Scan for the cell matching the given text and deliver its [x, y] coordinate at center. 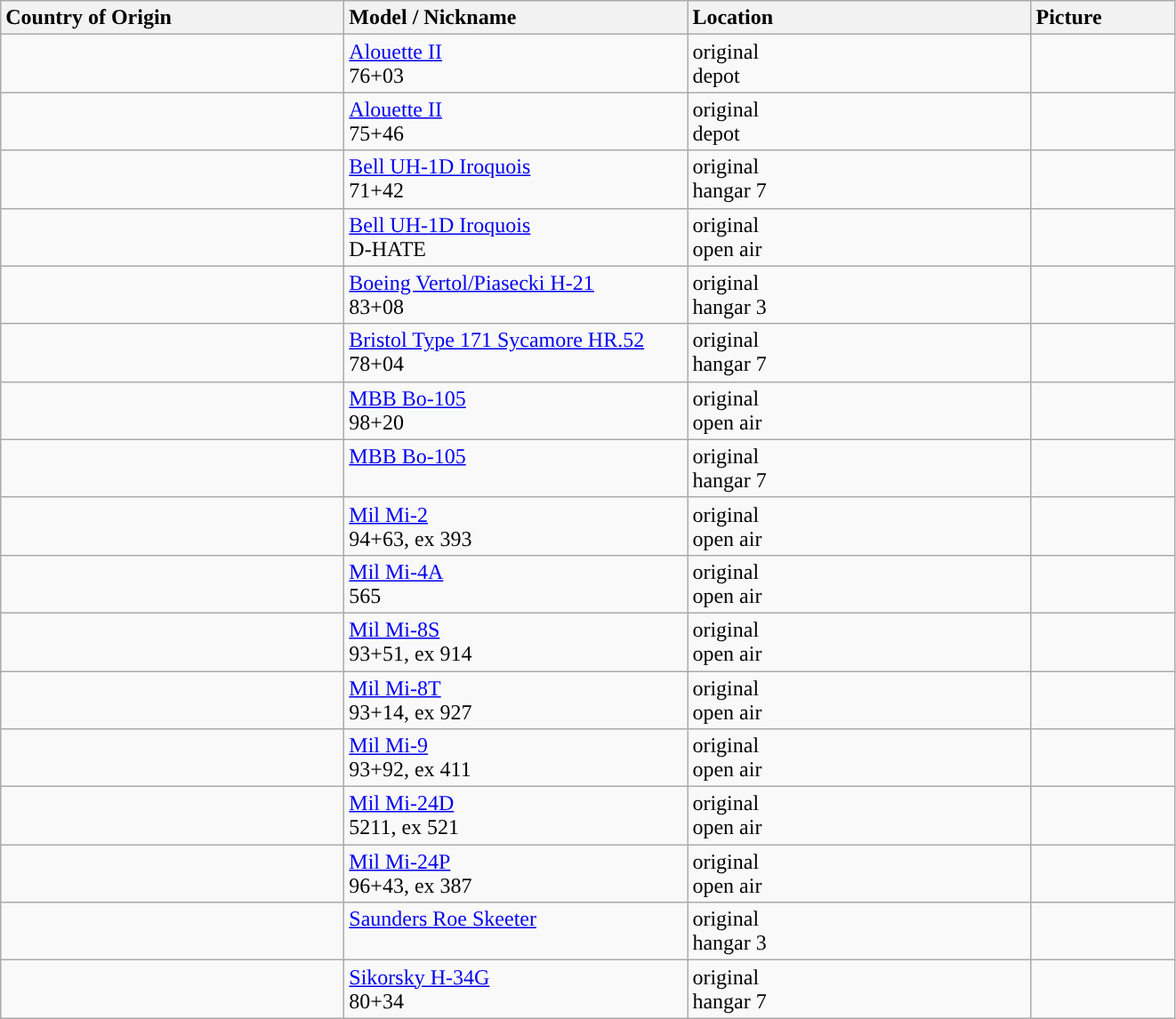
Mil Mi-24D5211, ex 521 [516, 816]
Location [859, 18]
Bristol Type 171 Sycamore HR.5278+04 [516, 352]
Sikorsky H-34G80+34 [516, 989]
MBB Bo-105 [516, 468]
Alouette II76+03 [516, 64]
Mil Mi-4A565 [516, 583]
Alouette II75+46 [516, 121]
Mil Mi-294+63, ex 393 [516, 526]
Mil Mi-993+92, ex 411 [516, 758]
Saunders Roe Skeeter [516, 932]
Country of Origin [173, 18]
Picture [1103, 18]
Mil Mi-8T93+14, ex 927 [516, 699]
Mil Mi-8S93+51, ex 914 [516, 642]
Boeing Vertol/Piasecki H-2183+08 [516, 295]
Model / Nickname [516, 18]
MBB Bo-10598+20 [516, 411]
Bell UH-1D Iroquois71+42 [516, 180]
Bell UH-1D IroquoisD-HATE [516, 237]
Mil Mi-24P96+43, ex 387 [516, 873]
